Return (x, y) of the center of cell containing provided text 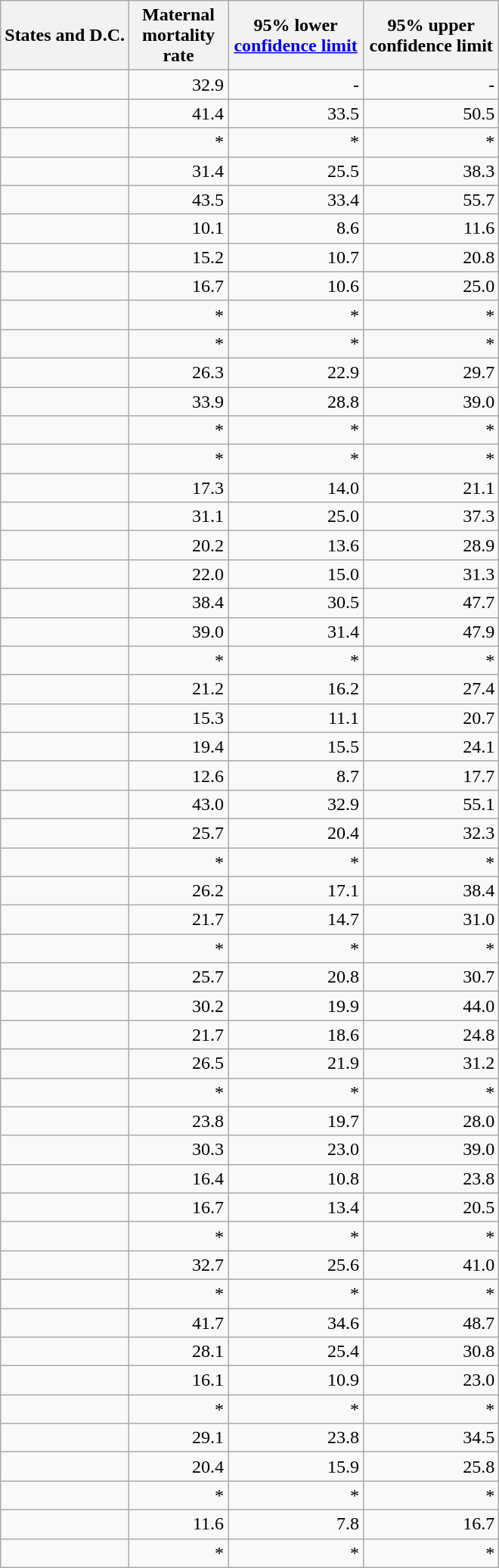
47.7 (431, 603)
20.5 (431, 1207)
19.7 (296, 1121)
17.1 (296, 891)
20.2 (178, 545)
41.7 (178, 1323)
21.1 (431, 488)
10.8 (296, 1178)
27.4 (431, 689)
28.1 (178, 1352)
43.0 (178, 804)
14.0 (296, 488)
28.9 (431, 545)
33.5 (296, 113)
7.8 (296, 1524)
22.9 (296, 372)
15.2 (178, 257)
47.9 (431, 632)
26.3 (178, 372)
24.1 (431, 747)
32.7 (178, 1265)
30.7 (431, 977)
50.5 (431, 113)
24.8 (431, 1035)
30.2 (178, 1006)
31.3 (431, 574)
12.6 (178, 775)
16.2 (296, 689)
16.1 (178, 1380)
33.4 (296, 200)
31.1 (178, 517)
37.3 (431, 517)
14.7 (296, 920)
43.5 (178, 200)
13.6 (296, 545)
Maternal mortality rate (178, 36)
33.9 (178, 402)
19.4 (178, 747)
55.7 (431, 200)
10.6 (296, 286)
15.5 (296, 747)
25.8 (431, 1467)
8.6 (296, 228)
22.0 (178, 574)
20.7 (431, 718)
29.1 (178, 1438)
44.0 (431, 1006)
21.2 (178, 689)
10.9 (296, 1380)
95% upper confidence limit (431, 36)
States and D.C. (65, 36)
15.9 (296, 1467)
55.1 (431, 804)
95% lower confidence limit (296, 36)
31.0 (431, 920)
30.3 (178, 1150)
13.4 (296, 1207)
34.6 (296, 1323)
26.5 (178, 1063)
38.3 (431, 171)
10.7 (296, 257)
17.3 (178, 488)
32.3 (431, 833)
34.5 (431, 1438)
25.4 (296, 1352)
30.5 (296, 603)
15.0 (296, 574)
31.2 (431, 1063)
21.9 (296, 1063)
41.0 (431, 1265)
29.7 (431, 372)
25.5 (296, 171)
26.2 (178, 891)
8.7 (296, 775)
18.6 (296, 1035)
10.1 (178, 228)
28.8 (296, 402)
28.0 (431, 1121)
19.9 (296, 1006)
15.3 (178, 718)
16.4 (178, 1178)
25.6 (296, 1265)
41.4 (178, 113)
17.7 (431, 775)
30.8 (431, 1352)
11.1 (296, 718)
48.7 (431, 1323)
